Capture the cell that displays the provided text and extract its [x, y] central coordinate. 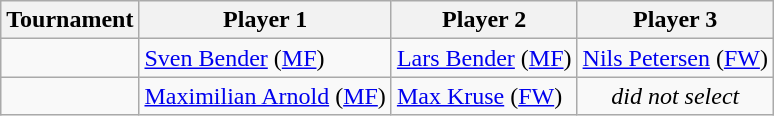
Player 2 [484, 20]
Maximilian Arnold (MF) [265, 96]
Nils Petersen (FW) [675, 58]
Player 3 [675, 20]
Max Kruse (FW) [484, 96]
Tournament [70, 20]
did not select [675, 96]
Player 1 [265, 20]
Lars Bender (MF) [484, 58]
Sven Bender (MF) [265, 58]
